Capture the cell that displays the provided text and extract its [x, y] central coordinate. 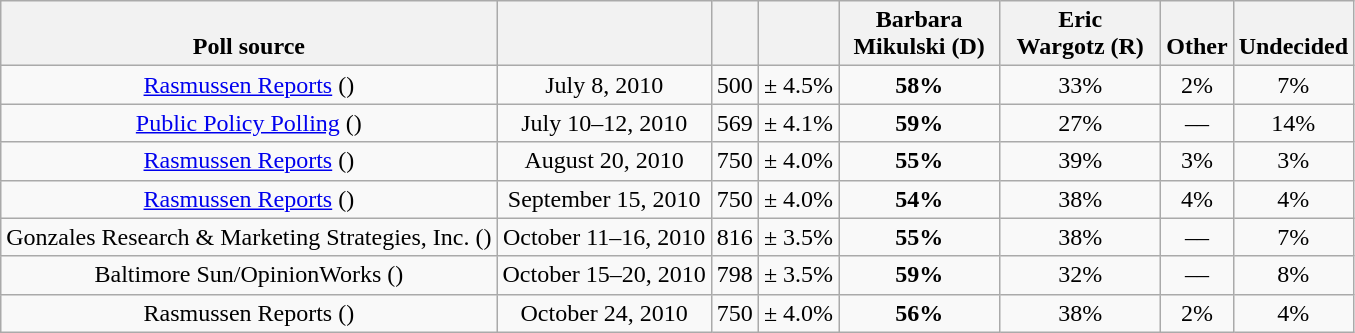
39% [1080, 161]
August 20, 2010 [604, 161]
Baltimore Sun/OpinionWorks () [249, 275]
Other [1197, 34]
32% [1080, 275]
Poll source [249, 34]
54% [920, 199]
EricWargotz (R) [1080, 34]
October 15–20, 2010 [604, 275]
569 [734, 123]
14% [1293, 123]
8% [1293, 275]
October 11–16, 2010 [604, 237]
Gonzales Research & Marketing Strategies, Inc. () [249, 237]
± 4.5% [798, 85]
500 [734, 85]
July 8, 2010 [604, 85]
816 [734, 237]
56% [920, 313]
Undecided [1293, 34]
July 10–12, 2010 [604, 123]
BarbaraMikulski (D) [920, 34]
33% [1080, 85]
October 24, 2010 [604, 313]
Public Policy Polling () [249, 123]
± 4.1% [798, 123]
798 [734, 275]
58% [920, 85]
September 15, 2010 [604, 199]
27% [1080, 123]
